Find where the given text appears and provide that cell's center as [X, Y] coordinate. 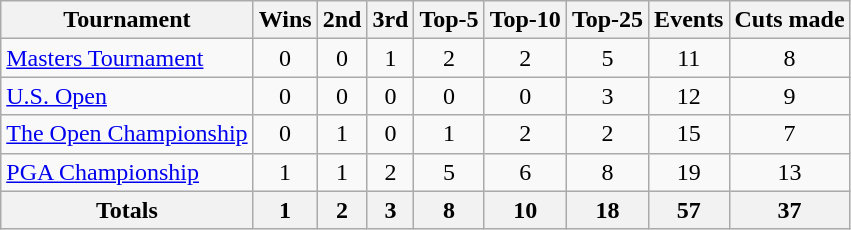
U.S. Open [127, 96]
13 [790, 172]
12 [689, 96]
19 [689, 172]
2nd [342, 20]
Wins [285, 20]
Top-25 [607, 20]
37 [790, 210]
10 [525, 210]
57 [689, 210]
15 [689, 134]
The Open Championship [127, 134]
Top-5 [449, 20]
7 [790, 134]
Totals [127, 210]
11 [689, 58]
Events [689, 20]
Top-10 [525, 20]
Tournament [127, 20]
Cuts made [790, 20]
9 [790, 96]
Masters Tournament [127, 58]
PGA Championship [127, 172]
6 [525, 172]
3rd [390, 20]
18 [607, 210]
